Capture the cell that displays the provided text and extract its (X, Y) central coordinate. 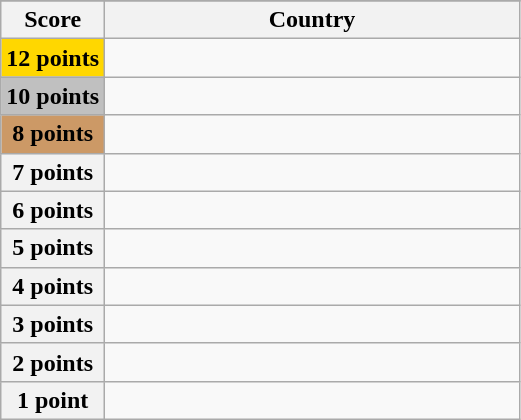
4 points (53, 286)
12 points (53, 58)
7 points (53, 172)
Country (312, 20)
1 point (53, 400)
2 points (53, 362)
3 points (53, 324)
Score (53, 20)
6 points (53, 210)
10 points (53, 96)
5 points (53, 248)
8 points (53, 134)
